Find where the given text appears and provide that cell's center as (x, y) coordinate. 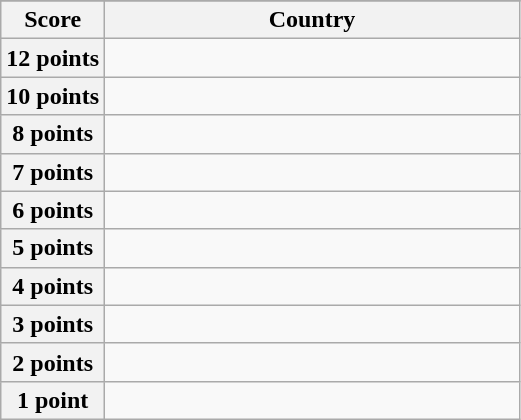
2 points (53, 362)
5 points (53, 248)
4 points (53, 286)
10 points (53, 96)
1 point (53, 400)
6 points (53, 210)
7 points (53, 172)
8 points (53, 134)
Score (53, 20)
12 points (53, 58)
Country (312, 20)
3 points (53, 324)
